Return the [x, y] coordinate for the center point of the cell that contains the specified text.  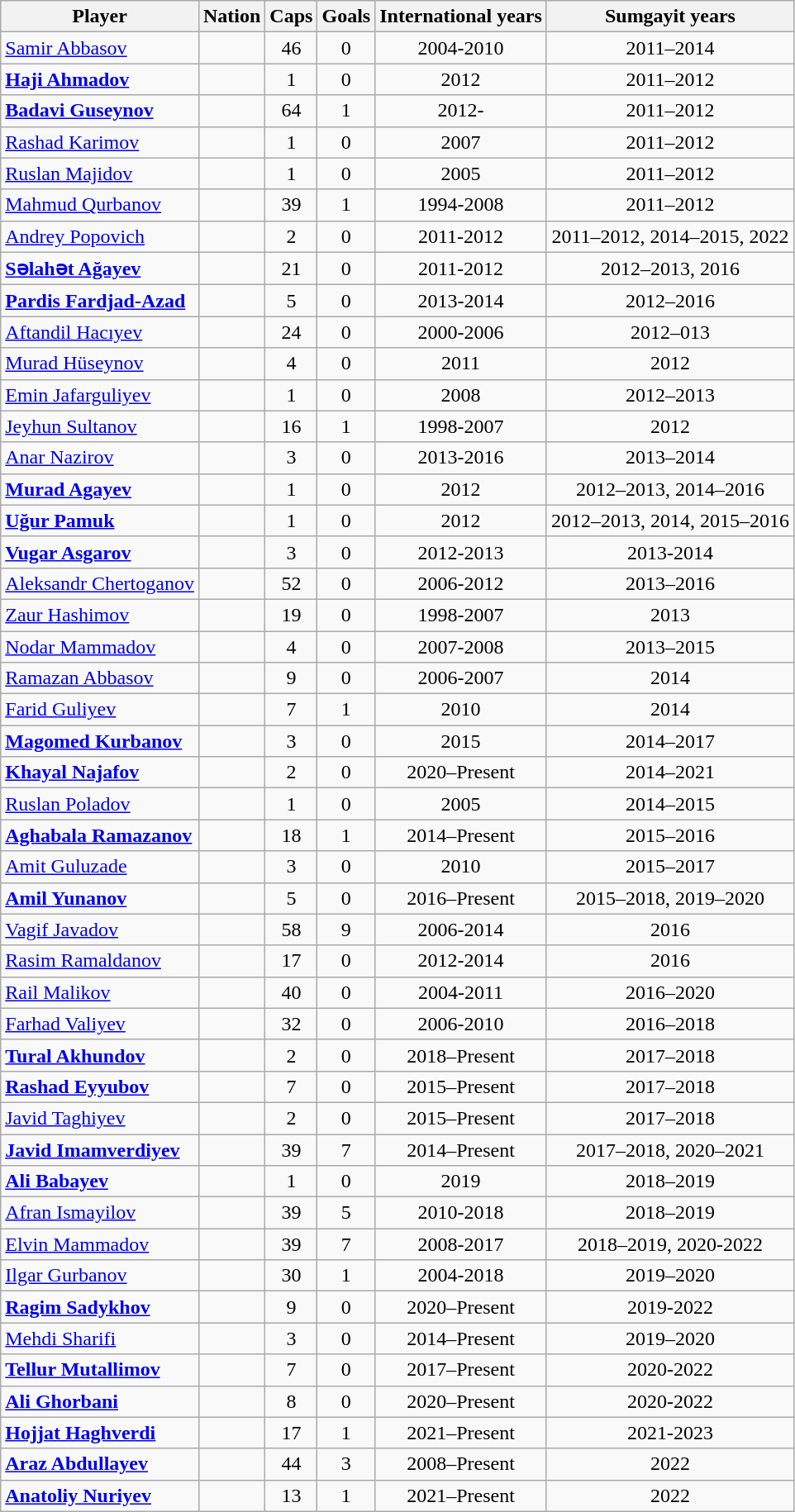
Ramazan Abbasov [100, 678]
Uğur Pamuk [100, 521]
2014–2017 [669, 741]
2012–2013, 2016 [669, 269]
8 [291, 1401]
2000-2006 [461, 332]
Ruslan Majidov [100, 174]
2012- [461, 111]
2008–Present [461, 1464]
52 [291, 583]
Ragim Sadykhov [100, 1307]
2013-2016 [461, 458]
Elvin Mammadov [100, 1244]
2008 [461, 395]
Murad Hüseynov [100, 364]
21 [291, 269]
2012–013 [669, 332]
Amil Yunanov [100, 898]
Murad Agayev [100, 489]
2004-2011 [461, 992]
18 [291, 835]
Mahmud Qurbanov [100, 205]
Aghabala Ramazanov [100, 835]
Andrey Popovich [100, 236]
2019 [461, 1182]
Javid Taghiyev [100, 1118]
Aftandil Hacıyev [100, 332]
Vugar Asgarov [100, 552]
Haji Ahmadov [100, 79]
Khayal Najafov [100, 773]
2015–2017 [669, 867]
2018–Present [461, 1055]
2012–2013, 2014, 2015–2016 [669, 521]
2006-2014 [461, 930]
2017–2018, 2020–2021 [669, 1149]
Tellur Mutallimov [100, 1370]
2015 [461, 741]
2021-2023 [669, 1433]
2004-2010 [461, 48]
Farhad Valiyev [100, 1024]
2008-2017 [461, 1244]
Zaur Hashimov [100, 615]
Rashad Karimov [100, 142]
2012-2013 [461, 552]
Rashad Eyyubov [100, 1086]
Pardis Fardjad-Azad [100, 301]
2013 [669, 615]
2013–2016 [669, 583]
2012-2014 [461, 961]
2011–2012, 2014–2015, 2022 [669, 236]
58 [291, 930]
Anatoliy Nuriyev [100, 1495]
Səlahət Ağayev [100, 269]
2013–2014 [669, 458]
2006-2007 [461, 678]
13 [291, 1495]
Samir Abbasov [100, 48]
Ilgar Gurbanov [100, 1276]
Rail Malikov [100, 992]
2014–2021 [669, 773]
Magomed Kurbanov [100, 741]
2010-2018 [461, 1213]
Caps [291, 17]
Amit Guluzade [100, 867]
40 [291, 992]
Farid Guliyev [100, 710]
2018–2019, 2020-2022 [669, 1244]
24 [291, 332]
30 [291, 1276]
2012–2013, 2014–2016 [669, 489]
Player [100, 17]
2004-2018 [461, 1276]
2012–2013 [669, 395]
Jeyhun Sultanov [100, 426]
2019-2022 [669, 1307]
2006-2010 [461, 1024]
2015–2018, 2019–2020 [669, 898]
2014–2015 [669, 804]
Ruslan Poladov [100, 804]
2007-2008 [461, 647]
Badavi Guseynov [100, 111]
International years [461, 17]
Sumgayit years [669, 17]
2016–2018 [669, 1024]
Afran Ismayilov [100, 1213]
2017–Present [461, 1370]
64 [291, 111]
2011–2014 [669, 48]
44 [291, 1464]
Javid Imamverdiyev [100, 1149]
19 [291, 615]
16 [291, 426]
Tural Akhundov [100, 1055]
Vagif Javadov [100, 930]
Goals [346, 17]
Ali Babayev [100, 1182]
Araz Abdullayev [100, 1464]
2013–2015 [669, 647]
Anar Nazirov [100, 458]
2015–2016 [669, 835]
2012–2016 [669, 301]
2016–Present [461, 898]
Aleksandr Chertoganov [100, 583]
2016–2020 [669, 992]
Emin Jafarguliyev [100, 395]
Hojjat Haghverdi [100, 1433]
32 [291, 1024]
Ali Ghorbani [100, 1401]
Rasim Ramaldanov [100, 961]
Mehdi Sharifi [100, 1338]
Nation [231, 17]
Nodar Mammadov [100, 647]
1994-2008 [461, 205]
2011 [461, 364]
46 [291, 48]
2006-2012 [461, 583]
2007 [461, 142]
